Output the [X, Y] coordinate of the center of the cell containing the given text.  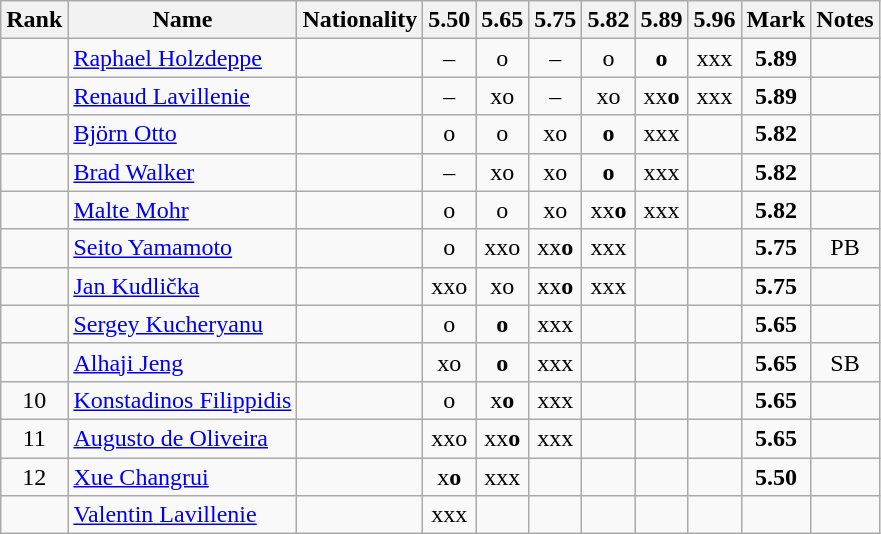
Renaud Lavillenie [182, 96]
Valentin Lavillenie [182, 515]
Konstadinos Filippidis [182, 400]
Malte Mohr [182, 210]
Björn Otto [182, 134]
SB [845, 362]
10 [34, 400]
Brad Walker [182, 172]
Xue Changrui [182, 477]
Augusto de Oliveira [182, 438]
Sergey Kucheryanu [182, 324]
Mark [776, 20]
Seito Yamamoto [182, 248]
Alhaji Jeng [182, 362]
Notes [845, 20]
Name [182, 20]
PB [845, 248]
5.96 [714, 20]
Jan Kudlička [182, 286]
Rank [34, 20]
Nationality [360, 20]
12 [34, 477]
11 [34, 438]
Raphael Holzdeppe [182, 58]
